Output the (x, y) coordinate of the center of the cell containing the given text.  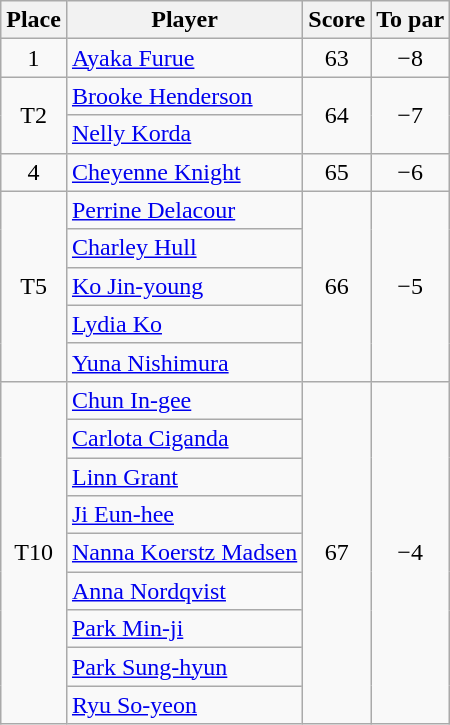
Place (34, 20)
4 (34, 172)
Cheyenne Knight (184, 172)
Lydia Ko (184, 324)
−4 (410, 552)
66 (337, 286)
64 (337, 115)
Anna Nordqvist (184, 591)
−7 (410, 115)
Ji Eun-hee (184, 515)
1 (34, 58)
Player (184, 20)
Ayaka Furue (184, 58)
Nanna Koerstz Madsen (184, 553)
Brooke Henderson (184, 96)
−6 (410, 172)
63 (337, 58)
Park Sung-hyun (184, 667)
To par (410, 20)
−8 (410, 58)
Linn Grant (184, 477)
T10 (34, 552)
Perrine Delacour (184, 210)
Carlota Ciganda (184, 438)
65 (337, 172)
Chun In-gee (184, 400)
−5 (410, 286)
Park Min-ji (184, 629)
Ryu So-yeon (184, 705)
Charley Hull (184, 248)
Nelly Korda (184, 134)
Ko Jin-young (184, 286)
Score (337, 20)
Yuna Nishimura (184, 362)
T5 (34, 286)
67 (337, 552)
T2 (34, 115)
